Detect which cell encompasses the target text, then output its (x, y) center coordinate. 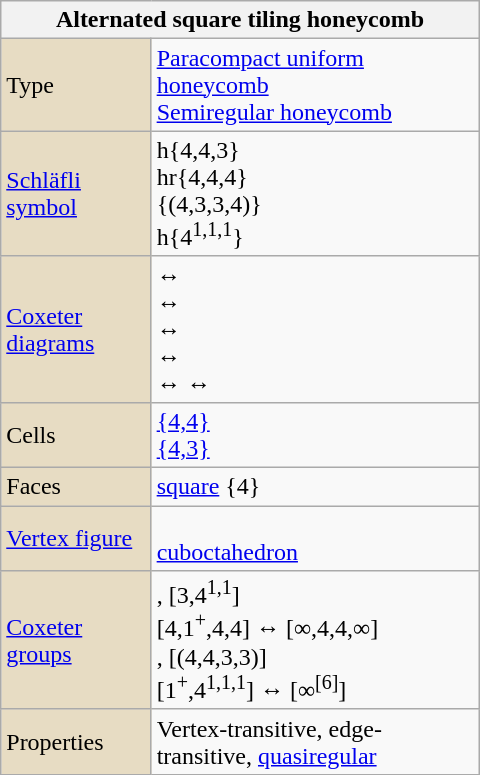
Type (76, 85)
Coxeter groups (76, 640)
Vertex-transitive, edge-transitive, quasiregular (315, 742)
Alternated square tiling honeycomb (240, 20)
{4,4} {4,3} (315, 434)
Paracompact uniform honeycombSemiregular honeycomb (315, 85)
Coxeter diagrams (76, 329)
↔ ↔ ↔ ↔ ↔ ↔ (315, 329)
Properties (76, 742)
Faces (76, 487)
Vertex figure (76, 538)
cuboctahedron (315, 538)
h{4,4,3}hr{4,4,4}{(4,3,3,4)}h{41,1,1} (315, 194)
Schläfli symbol (76, 194)
square {4} (315, 487)
, [3,41,1][4,1+,4,4] ↔ [∞,4,4,∞], [(4,4,3,3)][1+,41,1,1] ↔ [∞[6]] (315, 640)
Cells (76, 434)
